Search for the cell housing the specified text and yield its [X, Y] center coordinate. 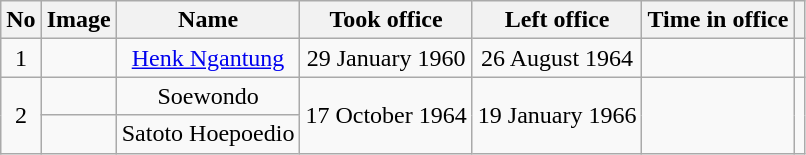
Took office [386, 20]
Time in office [718, 20]
Name [208, 20]
17 October 1964 [386, 115]
1 [21, 58]
19 January 1966 [557, 115]
2 [21, 115]
Satoto Hoepoedio [208, 134]
29 January 1960 [386, 58]
Image [78, 20]
No [21, 20]
Left office [557, 20]
26 August 1964 [557, 58]
Soewondo [208, 96]
Henk Ngantung [208, 58]
